Extract the [x, y] coordinate from the center of the cell holding the provided text.  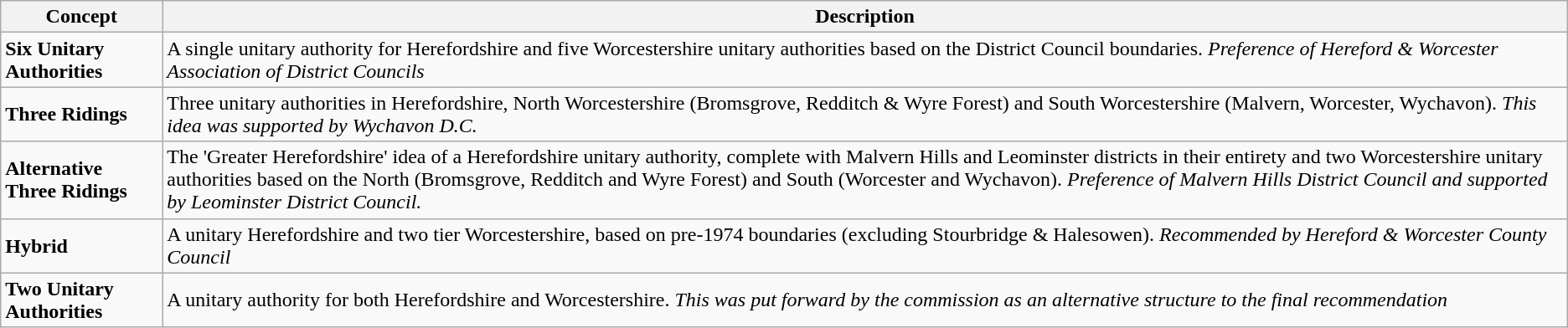
Hybrid [82, 246]
Three Ridings [82, 114]
Alternative Three Ridings [82, 180]
Concept [82, 17]
Six Unitary Authorities [82, 60]
Description [864, 17]
Two Unitary Authorities [82, 300]
